Search for the cell housing the specified text and yield its [X, Y] center coordinate. 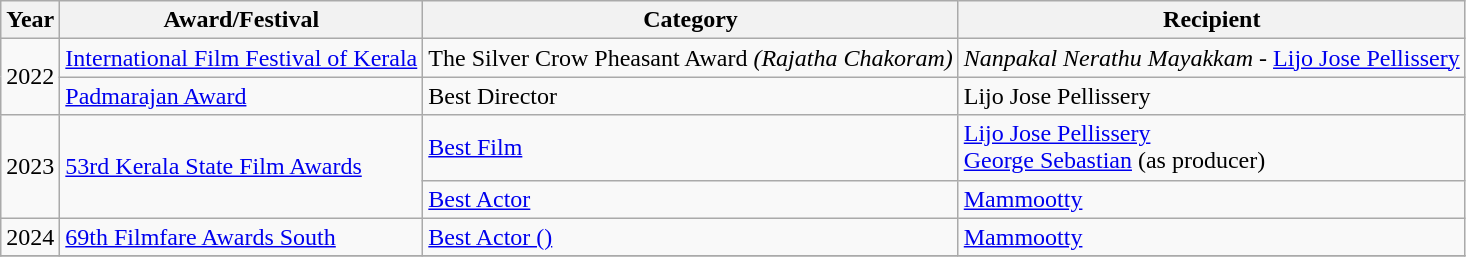
Year [30, 20]
2022 [30, 77]
Best Actor [690, 199]
Nanpakal Nerathu Mayakkam - Lijo Jose Pellissery [1212, 58]
Padmarajan Award [242, 96]
Lijo Jose PellisseryGeorge Sebastian (as producer) [1212, 148]
The Silver Crow Pheasant Award (Rajatha Chakoram) [690, 58]
69th Filmfare Awards South [242, 237]
Award/Festival [242, 20]
Recipient [1212, 20]
Best Director [690, 96]
2023 [30, 166]
Lijo Jose Pellissery [1212, 96]
International Film Festival of Kerala [242, 58]
53rd Kerala State Film Awards [242, 166]
Best Actor () [690, 237]
2024 [30, 237]
Best Film [690, 148]
Category [690, 20]
